Detect which cell encompasses the target text, then output its (x, y) center coordinate. 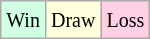
Win (24, 20)
Draw (72, 20)
Loss (126, 20)
